Output the (x, y) coordinate of the center of the cell containing the given text.  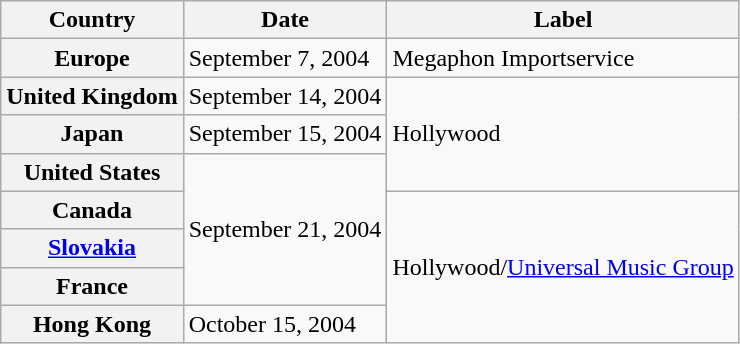
Label (563, 20)
Canada (92, 210)
Europe (92, 58)
Japan (92, 134)
September 21, 2004 (285, 229)
Date (285, 20)
Hollywood (563, 134)
United States (92, 172)
Hong Kong (92, 324)
September 15, 2004 (285, 134)
Hollywood/Universal Music Group (563, 267)
United Kingdom (92, 96)
France (92, 286)
Country (92, 20)
September 14, 2004 (285, 96)
Slovakia (92, 248)
Megaphon Importservice (563, 58)
October 15, 2004 (285, 324)
September 7, 2004 (285, 58)
